Identify which cell holds the provided text, then report its [x, y] central coordinate. 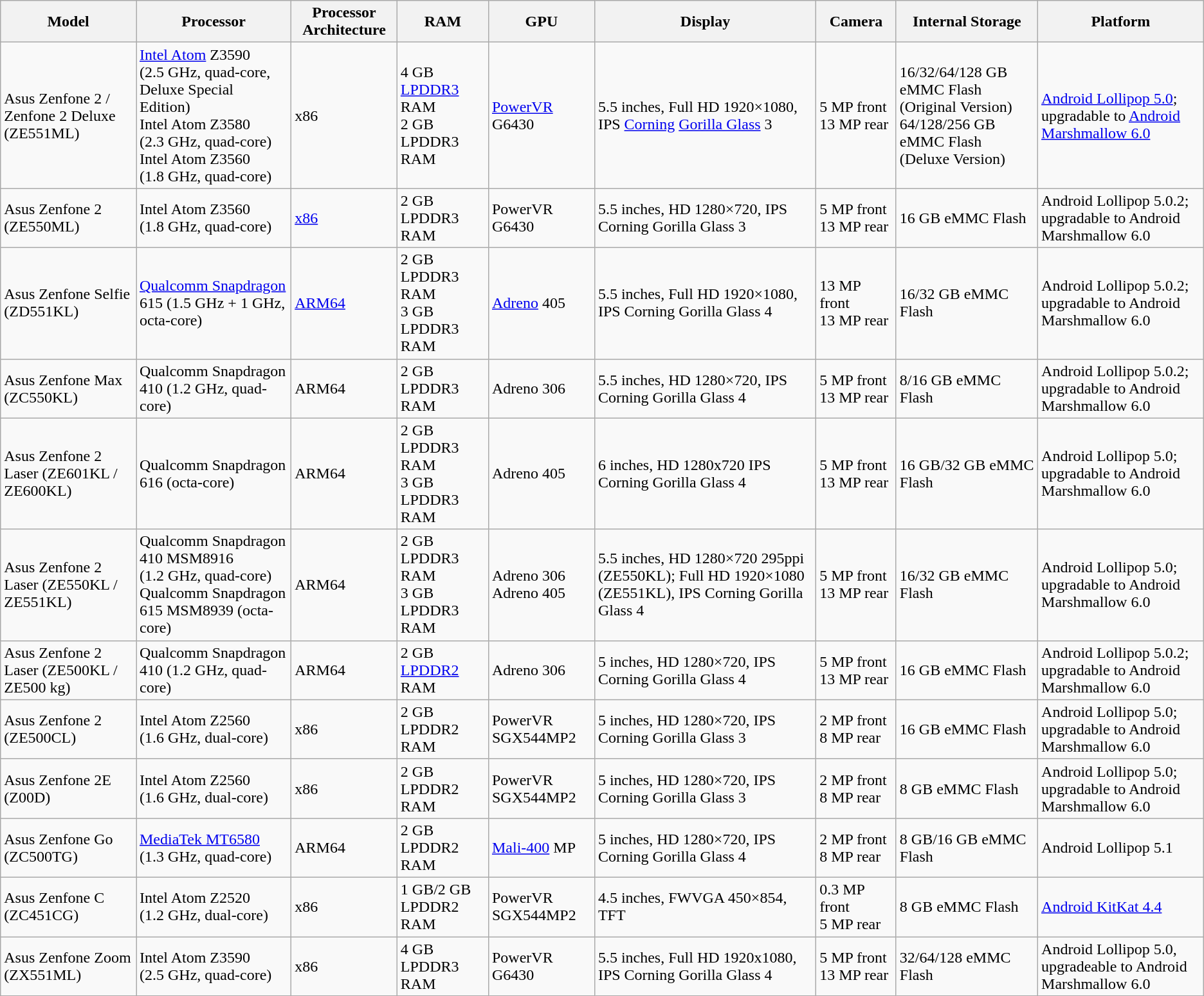
Android Lollipop 5.0, upgradeable to Android Marshmallow 6.0 [1121, 966]
MediaTek MT6580 (1.3 GHz, quad-core) [214, 847]
0.3 MP front 5 MP rear [857, 907]
GPU [542, 22]
Asus Zenfone 2 Laser (ZE550KL / ZE551KL) [68, 585]
4 GB LPDDR3 RAM [442, 966]
Asus Zenfone Selfie (ZD551KL) [68, 303]
Asus Zenfone 2 (ZE500CL) [68, 729]
Processor [214, 22]
Camera [857, 22]
5.5 inches, HD 1280×720 295ppi (ZE550KL); Full HD 1920×1080 (ZE551KL), IPS Corning Gorilla Glass 4 [705, 585]
Adreno 306Adreno 405 [542, 585]
5.5 inches, Full HD 1920x1080, IPS Corning Gorilla Glass 4 [705, 966]
Asus Zenfone Go (ZC500TG) [68, 847]
5.5 inches, HD 1280×720, IPS Corning Gorilla Glass 4 [705, 388]
RAM [442, 22]
Processor Architecture [345, 22]
Intel Atom Z3590 (2.5 GHz, quad-core) [214, 966]
8 GB/16 GB eMMC Flash [967, 847]
Internal Storage [967, 22]
8/16 GB eMMC Flash [967, 388]
4.5 inches, FWVGA 450×854, TFT [705, 907]
Asus Zenfone 2E (Z00D) [68, 788]
Mali-400 MP [542, 847]
Qualcomm Snapdragon 410 MSM8916 (1.2 GHz, quad-core)Qualcomm Snapdragon 615 MSM8939 (octa-core) [214, 585]
Intel Atom Z3560 (1.8 GHz, quad-core) [214, 218]
Asus Zenfone C (ZC451CG) [68, 907]
Asus Zenfone Zoom (ZX551ML) [68, 966]
Platform [1121, 22]
Asus Zenfone 2 (ZE550ML) [68, 218]
Asus Zenfone 2 Laser (ZE500KL / ZE500 kg) [68, 670]
Qualcomm Snapdragon 615 (1.5 GHz + 1 GHz, octa-core) [214, 303]
Display [705, 22]
Intel Atom Z2520 (1.2 GHz, dual-core) [214, 907]
Asus Zenfone 2 / Zenfone 2 Deluxe (ZE551ML) [68, 116]
Asus Zenfone Max (ZC550KL) [68, 388]
6 inches, HD 1280x720 IPS Corning Gorilla Glass 4 [705, 473]
Intel Atom Z3590 (2.5 GHz, quad-core, Deluxe Special Edition)Intel Atom Z3580 (2.3 GHz, quad-core) Intel Atom Z3560 (1.8 GHz, quad-core) [214, 116]
13 MP front 13 MP rear [857, 303]
4 GB LPDDR3 RAM 2 GB LPDDR3 RAM [442, 116]
Model [68, 22]
Asus Zenfone 2 Laser (ZE601KL / ZE600KL) [68, 473]
16/32/64/128 GB eMMC Flash (Original Version) 64/128/256 GB eMMC Flash (Deluxe Version) [967, 116]
5.5 inches, HD 1280×720, IPS Corning Gorilla Glass 3 [705, 218]
5.5 inches, Full HD 1920×1080, IPS Corning Gorilla Glass 3 [705, 116]
16 GB/32 GB eMMC Flash [967, 473]
Qualcomm Snapdragon 616 (octa-core) [214, 473]
Android KitKat 4.4 [1121, 907]
Android Lollipop 5.1 [1121, 847]
5.5 inches, Full HD 1920×1080, IPS Corning Gorilla Glass 4 [705, 303]
32/64/128 eMMC Flash [967, 966]
1 GB/2 GB LPDDR2 RAM [442, 907]
